Output the (X, Y) coordinate of the center of the cell containing the given text.  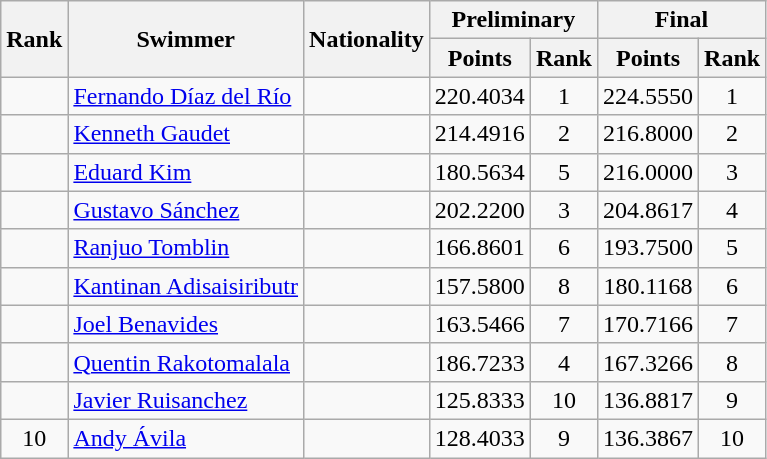
Quentin Rakotomalala (186, 362)
Joel Benavides (186, 324)
Swimmer (186, 39)
136.3867 (648, 438)
Nationality (367, 39)
224.5550 (648, 96)
Eduard Kim (186, 172)
157.5800 (480, 286)
193.7500 (648, 248)
Ranjuo Tomblin (186, 248)
216.8000 (648, 134)
216.0000 (648, 172)
136.8817 (648, 400)
170.7166 (648, 324)
180.5634 (480, 172)
Fernando Díaz del Río (186, 96)
Kenneth Gaudet (186, 134)
Andy Ávila (186, 438)
Gustavo Sánchez (186, 210)
180.1168 (648, 286)
214.4916 (480, 134)
125.8333 (480, 400)
167.3266 (648, 362)
Kantinan Adisaisiributr (186, 286)
Preliminary (513, 20)
204.8617 (648, 210)
Javier Ruisanchez (186, 400)
220.4034 (480, 96)
186.7233 (480, 362)
163.5466 (480, 324)
Final (681, 20)
166.8601 (480, 248)
202.2200 (480, 210)
128.4033 (480, 438)
